Return (x, y) of the center of cell containing provided text 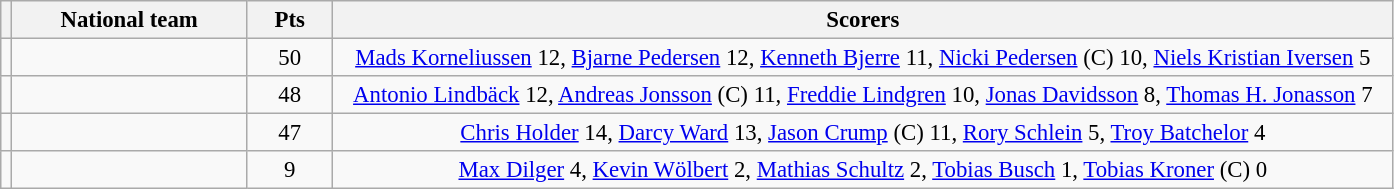
9 (290, 170)
48 (290, 95)
Pts (290, 20)
Max Dilger 4, Kevin Wölbert 2, Mathias Schultz 2, Tobias Busch 1, Tobias Kroner (C) 0 (864, 170)
Mads Korneliussen 12, Bjarne Pedersen 12, Kenneth Bjerre 11, Nicki Pedersen (C) 10, Niels Kristian Iversen 5 (864, 58)
Chris Holder 14, Darcy Ward 13, Jason Crump (C) 11, Rory Schlein 5, Troy Batchelor 4 (864, 133)
National team (129, 20)
47 (290, 133)
50 (290, 58)
Scorers (864, 20)
Antonio Lindbäck 12, Andreas Jonsson (C) 11, Freddie Lindgren 10, Jonas Davidsson 8, Thomas H. Jonasson 7 (864, 95)
